Detect which cell encompasses the target text, then output its [X, Y] center coordinate. 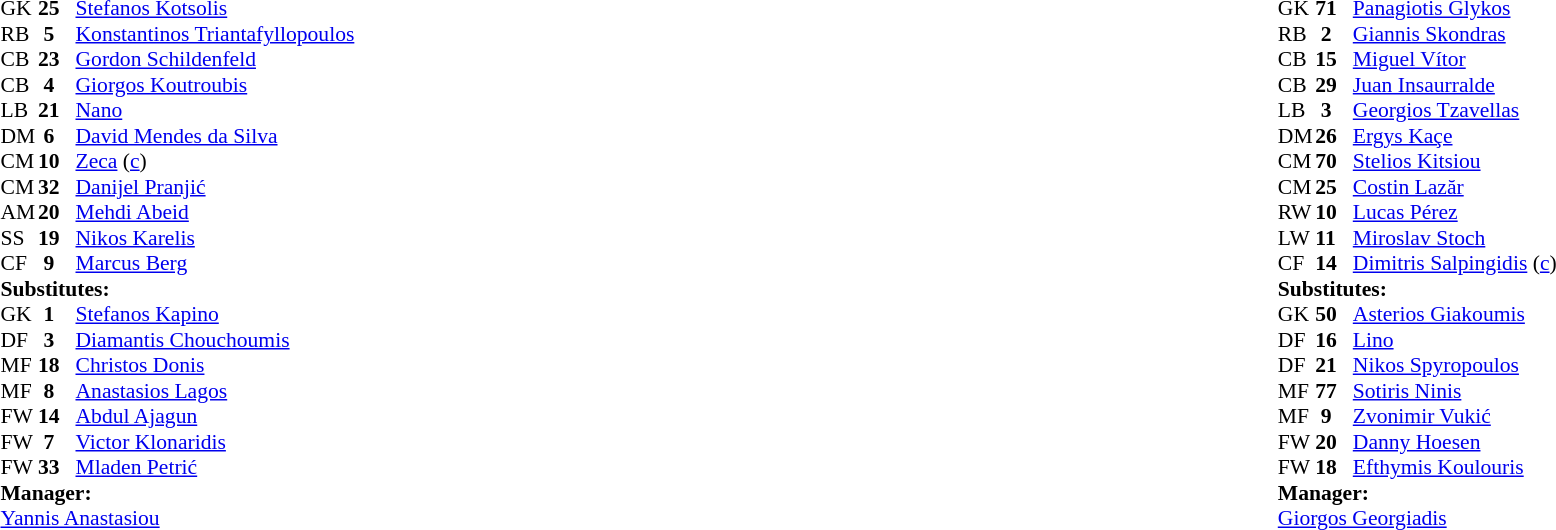
Christos Donis [216, 365]
23 [57, 59]
2 [1334, 34]
Nano [216, 111]
50 [1334, 315]
15 [1334, 59]
33 [57, 467]
5 [57, 34]
Stefanos Kapino [216, 315]
6 [57, 136]
Nikos Karelis [216, 238]
Marcus Berg [216, 263]
David Mendes da Silva [216, 136]
26 [1334, 136]
Giorgos Koutroubis [216, 85]
70 [1334, 161]
11 [1334, 238]
AM [19, 213]
RW [1297, 213]
1 [57, 315]
Mehdi Abeid [216, 213]
7 [57, 442]
Anastasios Lagos [216, 391]
Konstantinos Triantafyllopoulos [216, 34]
29 [1334, 85]
25 [1334, 187]
19 [57, 238]
Mladen Petrić [216, 467]
Manager: [177, 493]
77 [1334, 391]
LW [1297, 238]
Abdul Ajagun [216, 417]
Zeca (c) [216, 161]
Victor Klonaridis [216, 442]
16 [1334, 340]
32 [57, 187]
Substitutes: [177, 289]
Diamantis Chouchoumis [216, 340]
4 [57, 85]
Danijel Pranjić [216, 187]
Gordon Schildenfeld [216, 59]
8 [57, 391]
SS [19, 238]
